Find where the given text appears and provide that cell's center as (x, y) coordinate. 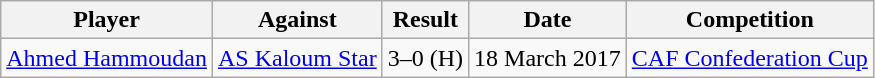
Against (297, 20)
AS Kaloum Star (297, 58)
CAF Confederation Cup (750, 58)
Date (548, 20)
Ahmed Hammoudan (107, 58)
3–0 (H) (425, 58)
Competition (750, 20)
18 March 2017 (548, 58)
Result (425, 20)
Player (107, 20)
